Capture the cell that displays the provided text and extract its (x, y) central coordinate. 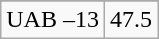
UAB –13 (53, 20)
47.5 (130, 20)
